Pinpoint the cell where the given text exists, returning its [X, Y] midpoint coordinate. 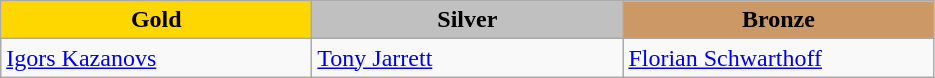
Gold [156, 20]
Tony Jarrett [468, 58]
Florian Schwarthoff [778, 58]
Bronze [778, 20]
Silver [468, 20]
Igors Kazanovs [156, 58]
